Identify which cell holds the provided text, then report its [x, y] central coordinate. 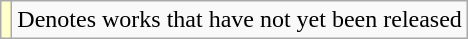
Denotes works that have not yet been released [240, 20]
